Search for the cell housing the specified text and yield its (x, y) center coordinate. 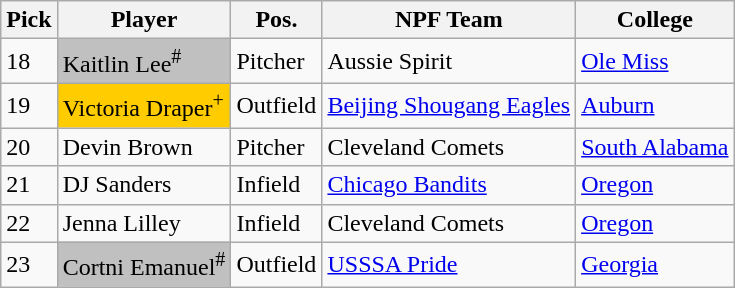
NPF Team (449, 20)
Aussie Spirit (449, 62)
Georgia (655, 264)
South Alabama (655, 147)
Ole Miss (655, 62)
21 (29, 185)
Auburn (655, 106)
Kaitlin Lee# (144, 62)
Player (144, 20)
19 (29, 106)
Victoria Draper+ (144, 106)
Devin Brown (144, 147)
18 (29, 62)
Jenna Lilley (144, 223)
23 (29, 264)
20 (29, 147)
Pick (29, 20)
DJ Sanders (144, 185)
Chicago Bandits (449, 185)
Beijing Shougang Eagles (449, 106)
Cortni Emanuel# (144, 264)
22 (29, 223)
Pos. (276, 20)
College (655, 20)
USSSA Pride (449, 264)
